For the text-containing cell, return its midpoint in [X, Y] coordinate format. 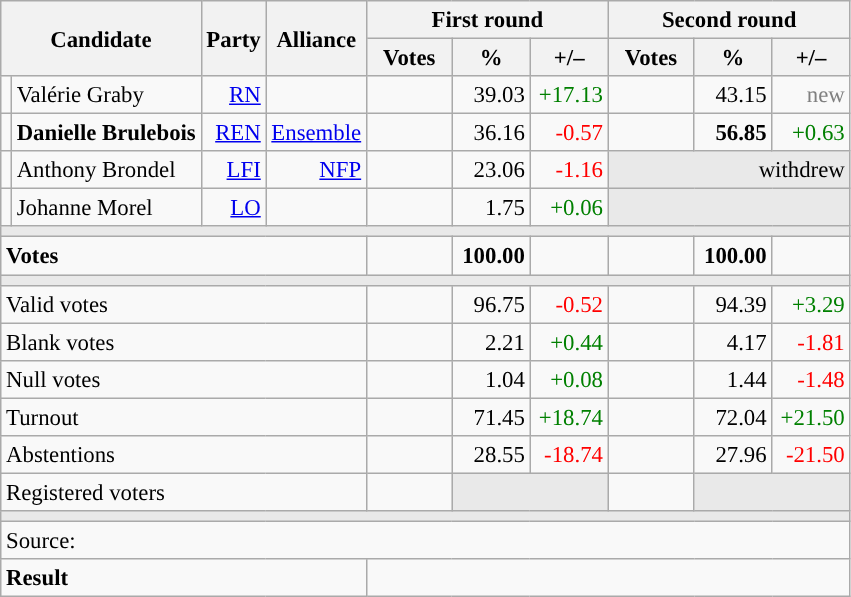
REN [234, 133]
+18.74 [569, 417]
+21.50 [811, 417]
-18.74 [569, 455]
-0.57 [569, 133]
1.04 [491, 379]
1.44 [733, 379]
Ensemble [316, 133]
+0.08 [569, 379]
Anthony Brondel [106, 170]
+3.29 [811, 304]
Result [184, 578]
First round [487, 20]
Valid votes [184, 304]
Source: [426, 540]
23.06 [491, 170]
-0.52 [569, 304]
new [811, 95]
Party [234, 38]
RN [234, 95]
Blank votes [184, 342]
Registered voters [184, 492]
Null votes [184, 379]
+17.13 [569, 95]
Candidate [101, 38]
LFI [234, 170]
27.96 [733, 455]
-1.48 [811, 379]
Second round [729, 20]
43.15 [733, 95]
Abstentions [184, 455]
Valérie Graby [106, 95]
39.03 [491, 95]
withdrew [729, 170]
36.16 [491, 133]
Alliance [316, 38]
96.75 [491, 304]
Danielle Brulebois [106, 133]
4.17 [733, 342]
+0.63 [811, 133]
2.21 [491, 342]
71.45 [491, 417]
-1.81 [811, 342]
NFP [316, 170]
+0.44 [569, 342]
Turnout [184, 417]
94.39 [733, 304]
56.85 [733, 133]
LO [234, 208]
72.04 [733, 417]
-21.50 [811, 455]
+0.06 [569, 208]
Johanne Morel [106, 208]
28.55 [491, 455]
1.75 [491, 208]
-1.16 [569, 170]
